Capture the cell that displays the provided text and extract its [x, y] central coordinate. 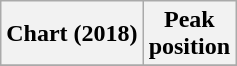
Chart (2018) [72, 34]
Peakposition [189, 34]
